Locate the cell with the specified text and output its (x, y) center coordinate. 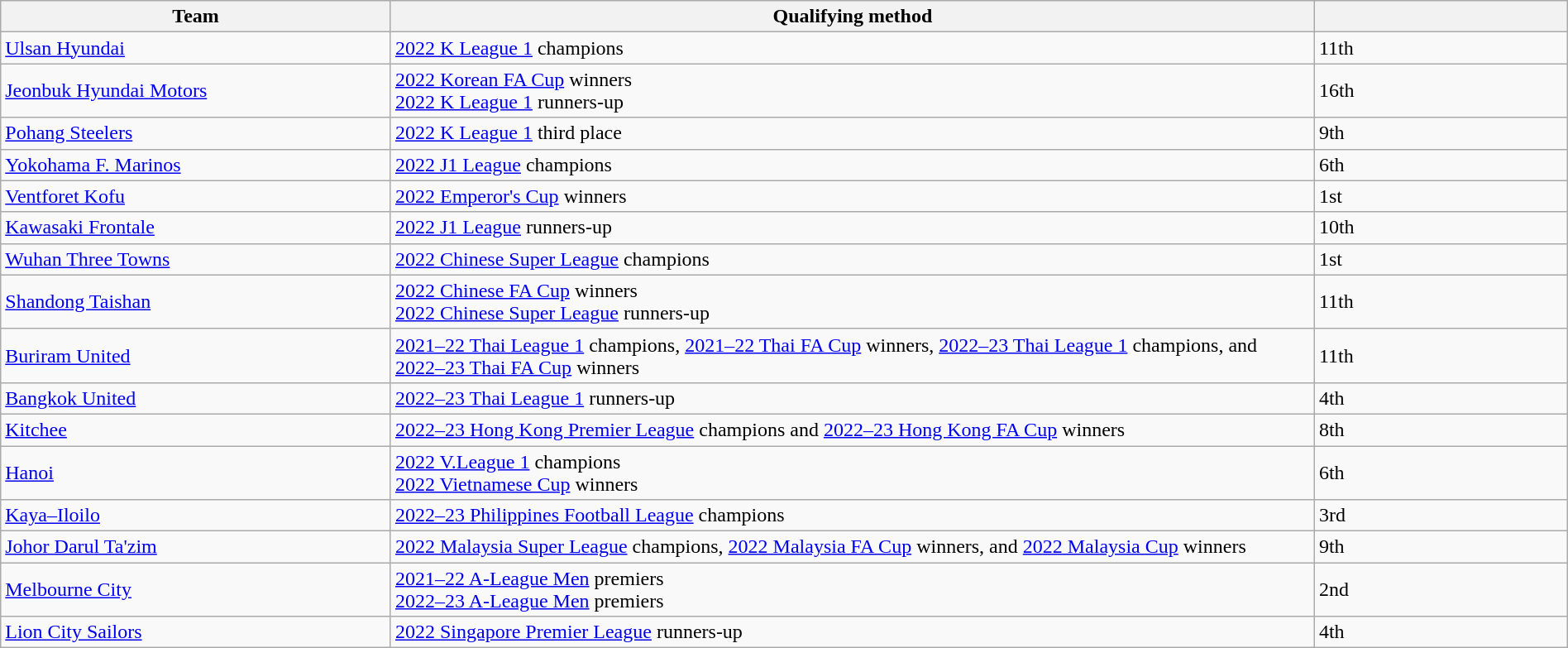
2022–23 Thai League 1 runners-up (852, 398)
Buriram United (196, 356)
Shandong Taishan (196, 301)
Team (196, 17)
2022 V.League 1 champions2022 Vietnamese Cup winners (852, 472)
Ventforet Kofu (196, 196)
16th (1441, 91)
2nd (1441, 589)
Jeonbuk Hyundai Motors (196, 91)
2022 J1 League runners-up (852, 228)
2022 Chinese Super League champions (852, 259)
2022–23 Philippines Football League champions (852, 516)
2022–23 Hong Kong Premier League champions and 2022–23 Hong Kong FA Cup winners (852, 430)
Ulsan Hyundai (196, 48)
Qualifying method (852, 17)
2022 Korean FA Cup winners2022 K League 1 runners-up (852, 91)
Yokohama F. Marinos (196, 165)
3rd (1441, 516)
2022 J1 League champions (852, 165)
8th (1441, 430)
Kitchee (196, 430)
2022 Singapore Premier League runners-up (852, 632)
2022 Emperor's Cup winners (852, 196)
Pohang Steelers (196, 133)
Johor Darul Ta'zim (196, 547)
Wuhan Three Towns (196, 259)
2022 Malaysia Super League champions, 2022 Malaysia FA Cup winners, and 2022 Malaysia Cup winners (852, 547)
2022 K League 1 champions (852, 48)
2021–22 A-League Men premiers2022–23 A-League Men premiers (852, 589)
Kaya–Iloilo (196, 516)
Kawasaki Frontale (196, 228)
Hanoi (196, 472)
Bangkok United (196, 398)
2022 K League 1 third place (852, 133)
Lion City Sailors (196, 632)
2021–22 Thai League 1 champions, 2021–22 Thai FA Cup winners, 2022–23 Thai League 1 champions, and 2022–23 Thai FA Cup winners (852, 356)
2022 Chinese FA Cup winners2022 Chinese Super League runners-up (852, 301)
10th (1441, 228)
Melbourne City (196, 589)
